Determine the [X, Y] coordinate at the center of the cell enclosing the given text.  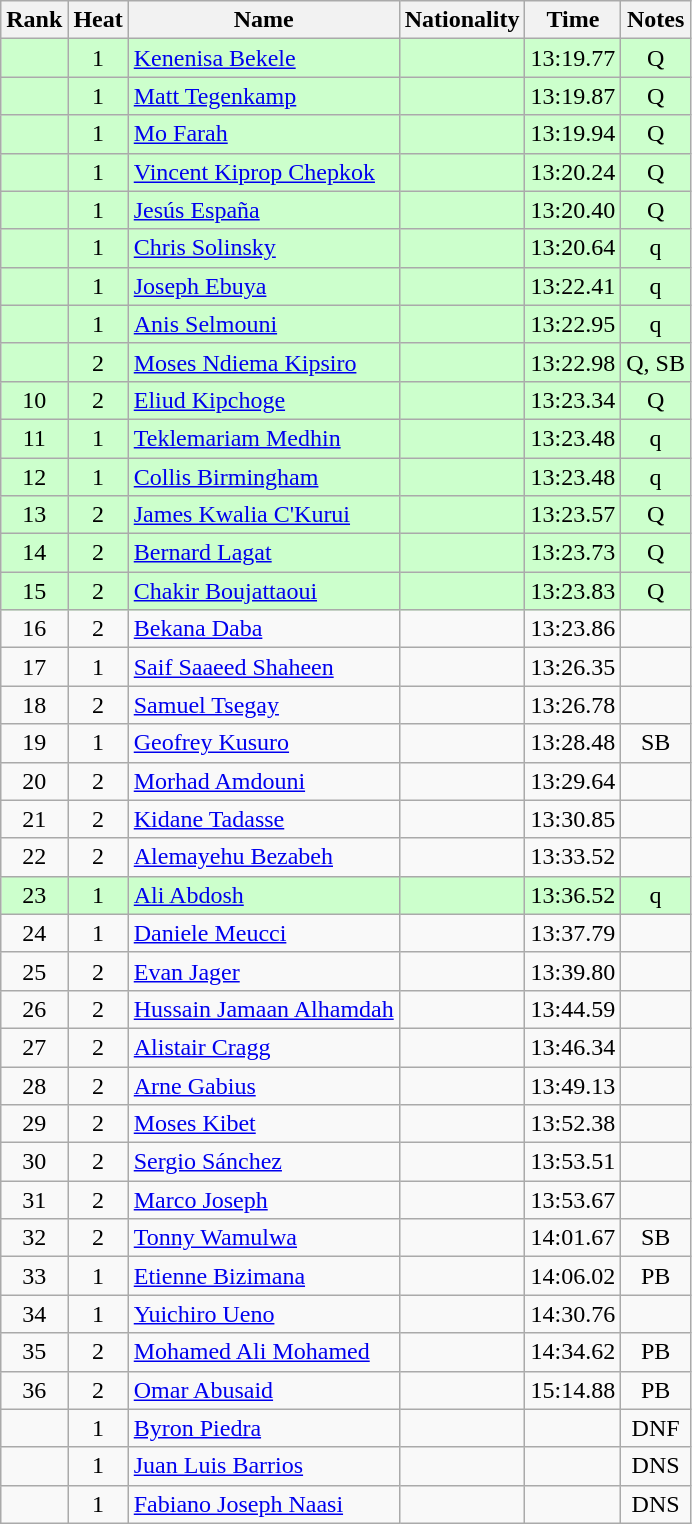
24 [34, 933]
31 [34, 1200]
Rank [34, 20]
13:20.64 [573, 248]
Jesús España [264, 210]
13:23.57 [573, 515]
Omar Abusaid [264, 1390]
Joseph Ebuya [264, 286]
Yuichiro Ueno [264, 1314]
Name [264, 20]
Teklemariam Medhin [264, 438]
13:46.34 [573, 1047]
Moses Kibet [264, 1124]
13 [34, 515]
Matt Tegenkamp [264, 96]
13:26.78 [573, 705]
20 [34, 781]
13:20.40 [573, 210]
Byron Piedra [264, 1428]
13:36.52 [573, 895]
13:44.59 [573, 1009]
Moses Ndiema Kipsiro [264, 362]
13:30.85 [573, 819]
Chakir Boujattaoui [264, 591]
26 [34, 1009]
36 [34, 1390]
15:14.88 [573, 1390]
13:22.98 [573, 362]
Samuel Tsegay [264, 705]
13:22.41 [573, 286]
Chris Solinsky [264, 248]
33 [34, 1276]
14:01.67 [573, 1238]
Saif Saaeed Shaheen [264, 667]
Bernard Lagat [264, 553]
19 [34, 743]
14 [34, 553]
Evan Jager [264, 971]
Eliud Kipchoge [264, 400]
10 [34, 400]
13:26.35 [573, 667]
11 [34, 438]
Q, SB [656, 362]
35 [34, 1352]
13:20.24 [573, 172]
Sergio Sánchez [264, 1162]
Collis Birmingham [264, 477]
DNF [656, 1428]
27 [34, 1047]
17 [34, 667]
13:53.67 [573, 1200]
13:39.80 [573, 971]
21 [34, 819]
13:33.52 [573, 857]
13:19.94 [573, 134]
Ali Abdosh [264, 895]
18 [34, 705]
23 [34, 895]
30 [34, 1162]
Mohamed Ali Mohamed [264, 1352]
13:23.34 [573, 400]
James Kwalia C'Kurui [264, 515]
13:52.38 [573, 1124]
Mo Farah [264, 134]
14:30.76 [573, 1314]
Marco Joseph [264, 1200]
25 [34, 971]
13:19.87 [573, 96]
16 [34, 629]
14:34.62 [573, 1352]
Morhad Amdouni [264, 781]
Heat [98, 20]
Kidane Tadasse [264, 819]
Anis Selmouni [264, 324]
28 [34, 1085]
14:06.02 [573, 1276]
Time [573, 20]
13:53.51 [573, 1162]
13:28.48 [573, 743]
13:23.86 [573, 629]
13:19.77 [573, 58]
13:23.73 [573, 553]
Etienne Bizimana [264, 1276]
Geofrey Kusuro [264, 743]
Hussain Jamaan Alhamdah [264, 1009]
13:22.95 [573, 324]
Bekana Daba [264, 629]
Kenenisa Bekele [264, 58]
32 [34, 1238]
34 [34, 1314]
Daniele Meucci [264, 933]
Fabiano Joseph Naasi [264, 1504]
13:49.13 [573, 1085]
Arne Gabius [264, 1085]
Alistair Cragg [264, 1047]
Vincent Kiprop Chepkok [264, 172]
Tonny Wamulwa [264, 1238]
Notes [656, 20]
13:23.83 [573, 591]
29 [34, 1124]
Nationality [462, 20]
12 [34, 477]
13:37.79 [573, 933]
22 [34, 857]
15 [34, 591]
13:29.64 [573, 781]
Juan Luis Barrios [264, 1466]
Alemayehu Bezabeh [264, 857]
